Extract the (x, y) coordinate from the center of the cell holding the provided text.  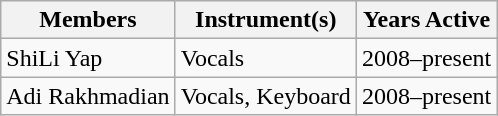
Vocals (266, 58)
Adi Rakhmadian (88, 96)
ShiLi Yap (88, 58)
Members (88, 20)
Instrument(s) (266, 20)
Vocals, Keyboard (266, 96)
Years Active (426, 20)
